Determine the [X, Y] coordinate at the center of the cell enclosing the given text.  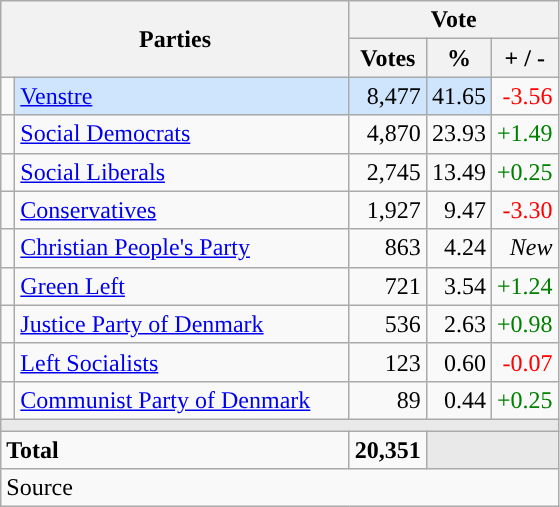
863 [388, 248]
536 [388, 324]
Left Socialists [182, 362]
1,927 [388, 210]
2,745 [388, 172]
Green Left [182, 286]
-0.07 [524, 362]
Vote [454, 20]
0.60 [458, 362]
+ / - [524, 58]
Social Liberals [182, 172]
Parties [176, 39]
9.47 [458, 210]
Social Democrats [182, 134]
% [458, 58]
+1.49 [524, 134]
Conservatives [182, 210]
89 [388, 400]
20,351 [388, 449]
0.44 [458, 400]
+0.98 [524, 324]
41.65 [458, 96]
4,870 [388, 134]
2.63 [458, 324]
Communist Party of Denmark [182, 400]
123 [388, 362]
+1.24 [524, 286]
Votes [388, 58]
Christian People's Party [182, 248]
Source [280, 488]
4.24 [458, 248]
New [524, 248]
-3.30 [524, 210]
Venstre [182, 96]
-3.56 [524, 96]
8,477 [388, 96]
721 [388, 286]
Total [176, 449]
3.54 [458, 286]
Justice Party of Denmark [182, 324]
23.93 [458, 134]
13.49 [458, 172]
